Return the [x, y] coordinate for the center point of the cell that contains the specified text.  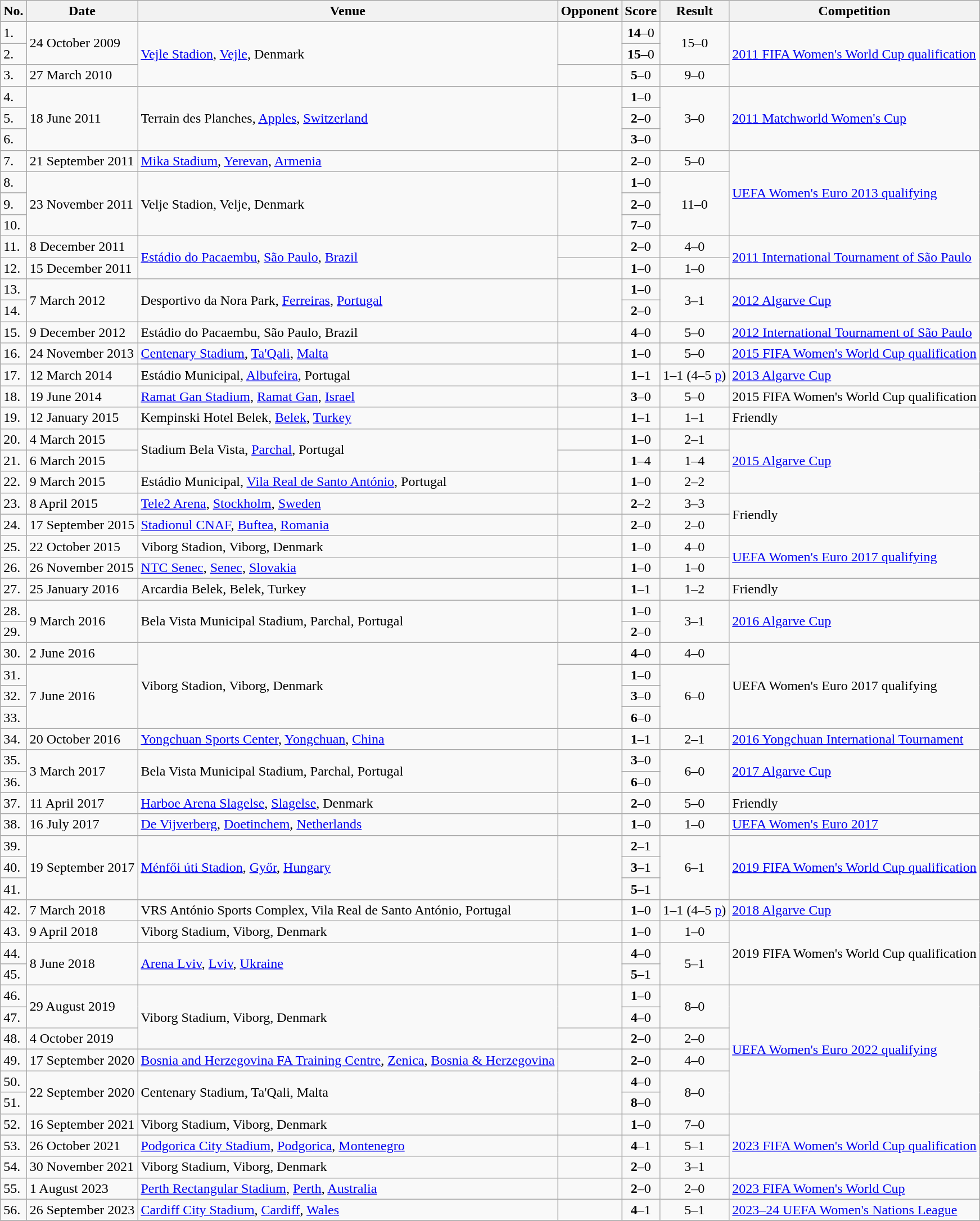
2017 Algarve Cup [855, 771]
Arcardia Belek, Belek, Turkey [347, 589]
11 April 2017 [82, 803]
30. [13, 654]
47. [13, 1017]
2. [13, 54]
Ménfői úti Stadion, Győr, Hungary [347, 867]
7 June 2016 [82, 696]
8. [13, 182]
2011 Matchworld Women's Cup [855, 118]
39. [13, 846]
42. [13, 910]
Score [641, 11]
24 October 2009 [82, 43]
15 December 2011 [82, 268]
UEFA Women's Euro 2017 [855, 824]
44. [13, 953]
25 January 2016 [82, 589]
Harboe Arena Slagelse, Slagelse, Denmark [347, 803]
15. [13, 332]
55. [13, 1188]
38. [13, 824]
41. [13, 889]
8 June 2018 [82, 964]
12 January 2015 [82, 418]
26 September 2023 [82, 1210]
Terrain des Planches, Apples, Switzerland [347, 118]
17 September 2020 [82, 1060]
2013 Algarve Cup [855, 375]
21. [13, 461]
8 April 2015 [82, 503]
Perth Rectangular Stadium, Perth, Australia [347, 1188]
UEFA Women's Euro 2022 qualifying [855, 1049]
26 November 2015 [82, 567]
4. [13, 97]
22 October 2015 [82, 546]
13. [13, 290]
9–0 [695, 75]
48. [13, 1039]
17. [13, 375]
3 March 2017 [82, 771]
25. [13, 546]
19. [13, 418]
14. [13, 311]
50. [13, 1082]
1–2 [695, 589]
9 March 2016 [82, 621]
10. [13, 225]
Date [82, 11]
Kempinski Hotel Belek, Belek, Turkey [347, 418]
40. [13, 867]
24. [13, 525]
49. [13, 1060]
9 March 2015 [82, 482]
31. [13, 675]
Bosnia and Herzegovina FA Training Centre, Zenica, Bosnia & Herzegovina [347, 1060]
34. [13, 739]
12 March 2014 [82, 375]
9 April 2018 [82, 931]
32. [13, 696]
8 December 2011 [82, 246]
7 March 2018 [82, 910]
30 November 2021 [82, 1167]
3. [13, 75]
23 November 2011 [82, 204]
9 December 2012 [82, 332]
11–0 [695, 204]
17 September 2015 [82, 525]
14–0 [641, 33]
2016 Yongchuan International Tournament [855, 739]
No. [13, 11]
2015 Algarve Cup [855, 461]
Estádio Municipal, Albufeira, Portugal [347, 375]
2012 International Tournament of São Paulo [855, 332]
37. [13, 803]
56. [13, 1210]
2023–24 UEFA Women's Nations League [855, 1210]
3–3 [695, 503]
23. [13, 503]
12. [13, 268]
2016 Algarve Cup [855, 621]
Podgorica City Stadium, Podgorica, Montenegro [347, 1146]
43. [13, 931]
1 August 2023 [82, 1188]
20 October 2016 [82, 739]
Desportivo da Nora Park, Ferreiras, Portugal [347, 300]
16. [13, 354]
33. [13, 718]
45. [13, 975]
18 June 2011 [82, 118]
Stadionul CNAF, Buftea, Romania [347, 525]
2011 FIFA Women's World Cup qualification [855, 54]
19 June 2014 [82, 397]
Estádio Municipal, Vila Real de Santo António, Portugal [347, 482]
11. [13, 246]
Arena Lviv, Lviv, Ukraine [347, 964]
51. [13, 1103]
Venue [347, 11]
7. [13, 161]
2011 International Tournament of São Paulo [855, 257]
46. [13, 996]
2023 FIFA Women's World Cup qualification [855, 1146]
NTC Senec, Senec, Slovakia [347, 567]
27. [13, 589]
26 October 2021 [82, 1146]
1. [13, 33]
9. [13, 204]
Ramat Gan Stadium, Ramat Gan, Israel [347, 397]
4 March 2015 [82, 439]
UEFA Women's Euro 2013 qualifying [855, 193]
7 March 2012 [82, 300]
19 September 2017 [82, 867]
28. [13, 610]
Stadium Bela Vista, Parchal, Portugal [347, 450]
Vejle Stadion, Vejle, Denmark [347, 54]
27 March 2010 [82, 75]
24 November 2013 [82, 354]
Competition [855, 11]
5. [13, 118]
18. [13, 397]
6 March 2015 [82, 461]
26. [13, 567]
22. [13, 482]
21 September 2011 [82, 161]
52. [13, 1124]
Mika Stadium, Yerevan, Armenia [347, 161]
Result [695, 11]
Tele2 Arena, Stockholm, Sweden [347, 503]
Yongchuan Sports Center, Yongchuan, China [347, 739]
2023 FIFA Women's World Cup [855, 1188]
29. [13, 632]
2012 Algarve Cup [855, 300]
Opponent [590, 11]
16 July 2017 [82, 824]
53. [13, 1146]
4 October 2019 [82, 1039]
6. [13, 139]
35. [13, 760]
De Vijverberg, Doetinchem, Netherlands [347, 824]
Velje Stadion, Velje, Denmark [347, 204]
29 August 2019 [82, 1007]
36. [13, 782]
2018 Algarve Cup [855, 910]
54. [13, 1167]
16 September 2021 [82, 1124]
6–1 [695, 867]
Cardiff City Stadium, Cardiff, Wales [347, 1210]
2 June 2016 [82, 654]
22 September 2020 [82, 1092]
20. [13, 439]
VRS António Sports Complex, Vila Real de Santo António, Portugal [347, 910]
